Identify which cell holds the provided text, then report its [X, Y] central coordinate. 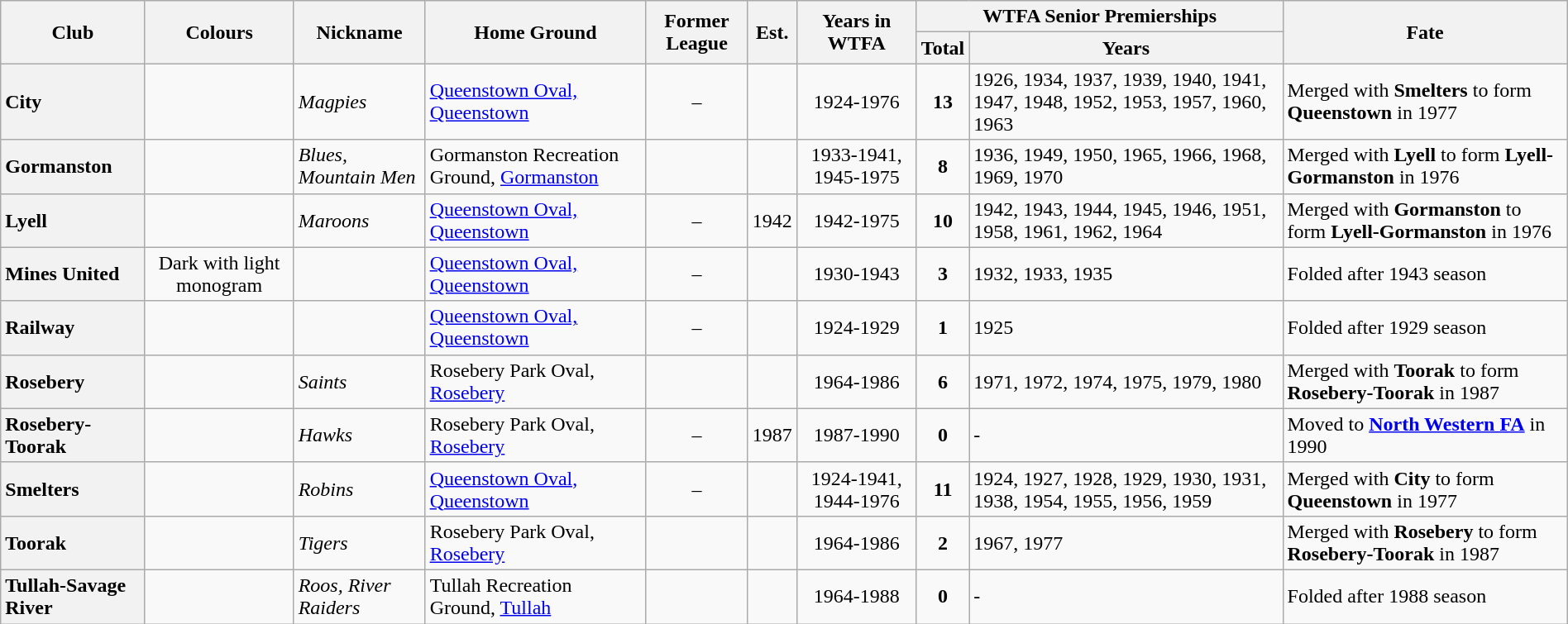
1936, 1949, 1950, 1965, 1966, 1968, 1969, 1970 [1126, 167]
Smelters [73, 489]
1924, 1927, 1928, 1929, 1930, 1931, 1938, 1954, 1955, 1956, 1959 [1126, 489]
Blues, Mountain Men [359, 167]
Merged with City to form Queenstown in 1977 [1425, 489]
1 [943, 327]
WTFA Senior Premierships [1100, 17]
Railway [73, 327]
Merged with Rosebery to form Rosebery-Toorak in 1987 [1425, 542]
1942-1975 [857, 220]
Folded after 1929 season [1425, 327]
10 [943, 220]
Total [943, 48]
3 [943, 274]
Former League [697, 32]
1924-1976 [857, 102]
Magpies [359, 102]
Rosebery [73, 382]
1987-1990 [857, 435]
Merged with Smelters to form Queenstown in 1977 [1425, 102]
Folded after 1988 season [1425, 597]
1967, 1977 [1126, 542]
Colours [219, 32]
Merged with Gormanston to form Lyell-Gormanston in 1976 [1425, 220]
Fate [1425, 32]
1942, 1943, 1944, 1945, 1946, 1951, 1958, 1961, 1962, 1964 [1126, 220]
Club [73, 32]
Tullah Recreation Ground, Tullah [536, 597]
2 [943, 542]
Nickname [359, 32]
1987 [772, 435]
Tigers [359, 542]
Moved to North Western FA in 1990 [1425, 435]
Est. [772, 32]
Gormanston Recreation Ground, Gormanston [536, 167]
Merged with Toorak to form Rosebery-Toorak in 1987 [1425, 382]
1964-1988 [857, 597]
Rosebery-Toorak [73, 435]
Folded after 1943 season [1425, 274]
Mines United [73, 274]
Years [1126, 48]
1926, 1934, 1937, 1939, 1940, 1941, 1947, 1948, 1952, 1953, 1957, 1960, 1963 [1126, 102]
Dark with light monogram [219, 274]
Saints [359, 382]
1924-1929 [857, 327]
Toorak [73, 542]
1933-1941, 1945-1975 [857, 167]
Roos, River Raiders [359, 597]
1930-1943 [857, 274]
City [73, 102]
1924-1941, 1944-1976 [857, 489]
Hawks [359, 435]
1925 [1126, 327]
Robins [359, 489]
Gormanston [73, 167]
8 [943, 167]
1942 [772, 220]
13 [943, 102]
Home Ground [536, 32]
Merged with Lyell to form Lyell-Gormanston in 1976 [1425, 167]
11 [943, 489]
Years in WTFA [857, 32]
Maroons [359, 220]
Lyell [73, 220]
1971, 1972, 1974, 1975, 1979, 1980 [1126, 382]
Tullah-Savage River [73, 597]
6 [943, 382]
1932, 1933, 1935 [1126, 274]
